Provide the (X, Y) coordinate of the cell's center where the given text is located.  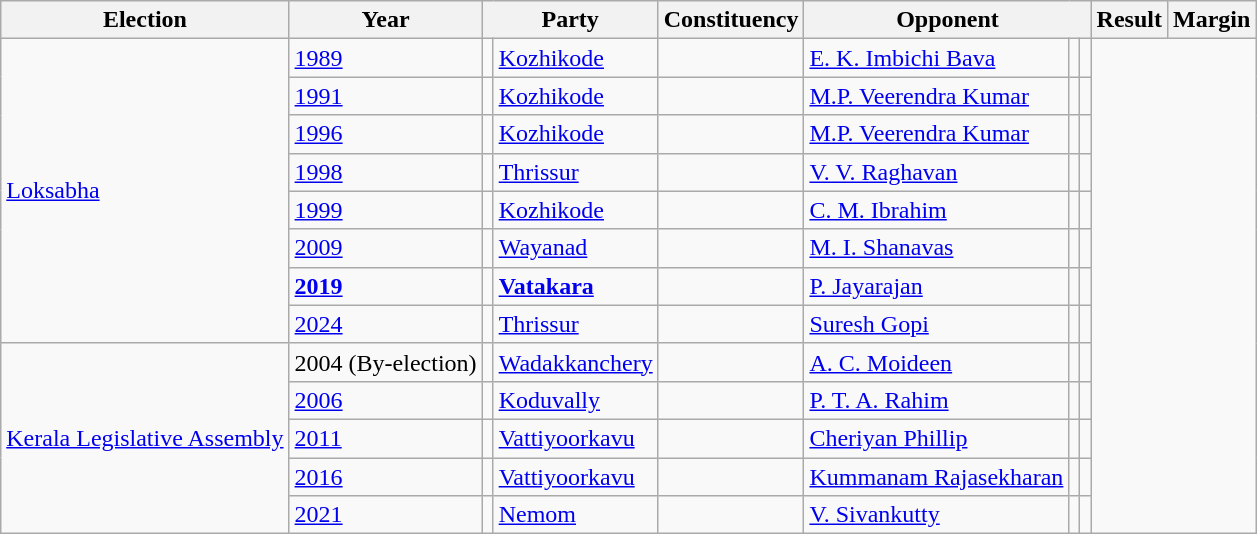
Loksabha (145, 191)
E. K. Imbichi Bava (936, 58)
Kerala Legislative Assembly (145, 438)
Election (145, 20)
2006 (386, 400)
C. M. Ibrahim (936, 210)
Koduvally (576, 400)
Margin (1211, 20)
Year (386, 20)
2021 (386, 515)
2019 (386, 286)
1991 (386, 96)
Result (1129, 20)
Suresh Gopi (936, 324)
P. T. A. Rahim (936, 400)
Kummanam Rajasekharan (936, 477)
Vatakara (576, 286)
Nemom (576, 515)
1999 (386, 210)
V. V. Raghavan (936, 172)
Wayanad (576, 248)
Wadakkanchery (576, 362)
2004 (By-election) (386, 362)
1998 (386, 172)
2011 (386, 438)
M. I. Shanavas (936, 248)
Constituency (731, 20)
P. Jayarajan (936, 286)
A. C. Moideen (936, 362)
V. Sivankutty (936, 515)
1996 (386, 134)
2024 (386, 324)
Opponent (948, 20)
Party (570, 20)
2009 (386, 248)
1989 (386, 58)
Cheriyan Phillip (936, 438)
2016 (386, 477)
